Detect which cell encompasses the target text, then output its (X, Y) center coordinate. 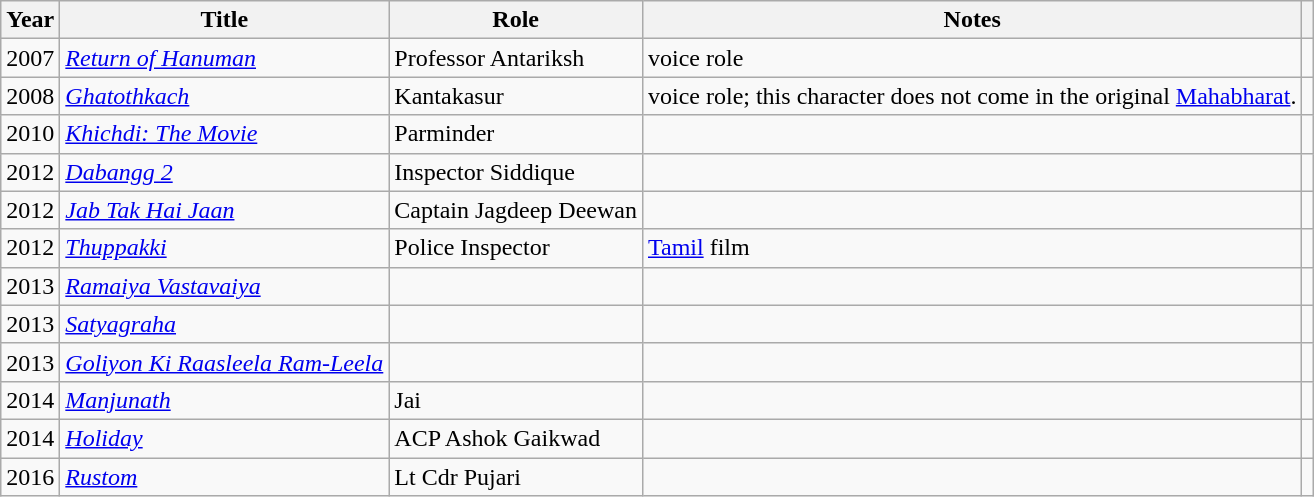
Year (30, 20)
Manjunath (224, 400)
Khichdi: The Movie (224, 134)
Professor Antariksh (516, 58)
2010 (30, 134)
Title (224, 20)
Satyagraha (224, 324)
voice role (972, 58)
Inspector Siddique (516, 172)
Thuppakki (224, 248)
2007 (30, 58)
Jai (516, 400)
Captain Jagdeep Deewan (516, 210)
2016 (30, 477)
Rustom (224, 477)
Parminder (516, 134)
Dabangg 2 (224, 172)
ACP Ashok Gaikwad (516, 438)
Notes (972, 20)
Tamil film (972, 248)
Ghatothkach (224, 96)
Ramaiya Vastavaiya (224, 286)
Kantakasur (516, 96)
2008 (30, 96)
Role (516, 20)
Holiday (224, 438)
Lt Cdr Pujari (516, 477)
Police Inspector (516, 248)
Return of Hanuman (224, 58)
voice role; this character does not come in the original Mahabharat. (972, 96)
Goliyon Ki Raasleela Ram-Leela (224, 362)
Jab Tak Hai Jaan (224, 210)
